Pinpoint the cell where the given text exists, returning its (x, y) midpoint coordinate. 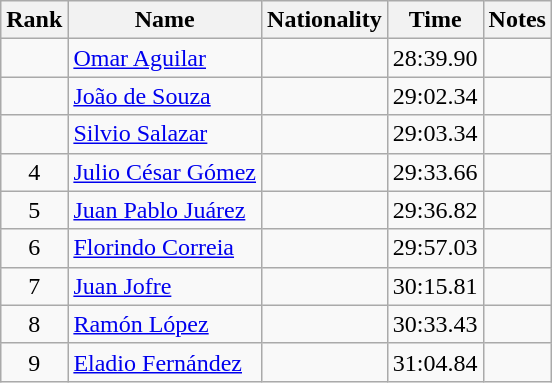
9 (34, 362)
Omar Aguilar (165, 58)
Florindo Correia (165, 248)
7 (34, 286)
8 (34, 324)
29:02.34 (435, 96)
Nationality (325, 20)
30:15.81 (435, 286)
Rank (34, 20)
Juan Pablo Juárez (165, 210)
Name (165, 20)
29:57.03 (435, 248)
João de Souza (165, 96)
Time (435, 20)
29:03.34 (435, 134)
29:36.82 (435, 210)
30:33.43 (435, 324)
Juan Jofre (165, 286)
Julio César Gómez (165, 172)
Ramón López (165, 324)
Eladio Fernández (165, 362)
Notes (517, 20)
4 (34, 172)
29:33.66 (435, 172)
Silvio Salazar (165, 134)
6 (34, 248)
31:04.84 (435, 362)
28:39.90 (435, 58)
5 (34, 210)
